Determine the [x, y] coordinate at the center of the cell enclosing the given text.  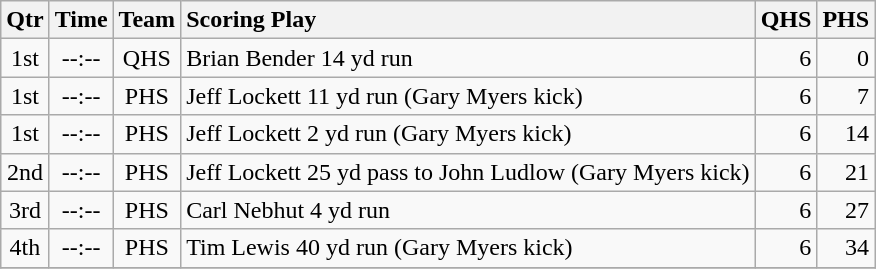
4th [25, 248]
Team [147, 20]
2nd [25, 172]
Jeff Lockett 11 yd run (Gary Myers kick) [468, 96]
Time [81, 20]
Brian Bender 14 yd run [468, 58]
Jeff Lockett 2 yd run (Gary Myers kick) [468, 134]
34 [846, 248]
Scoring Play [468, 20]
Carl Nebhut 4 yd run [468, 210]
27 [846, 210]
Jeff Lockett 25 yd pass to John Ludlow (Gary Myers kick) [468, 172]
Qtr [25, 20]
0 [846, 58]
14 [846, 134]
3rd [25, 210]
21 [846, 172]
7 [846, 96]
Tim Lewis 40 yd run (Gary Myers kick) [468, 248]
